Locate the cell with the specified text and output its [x, y] center coordinate. 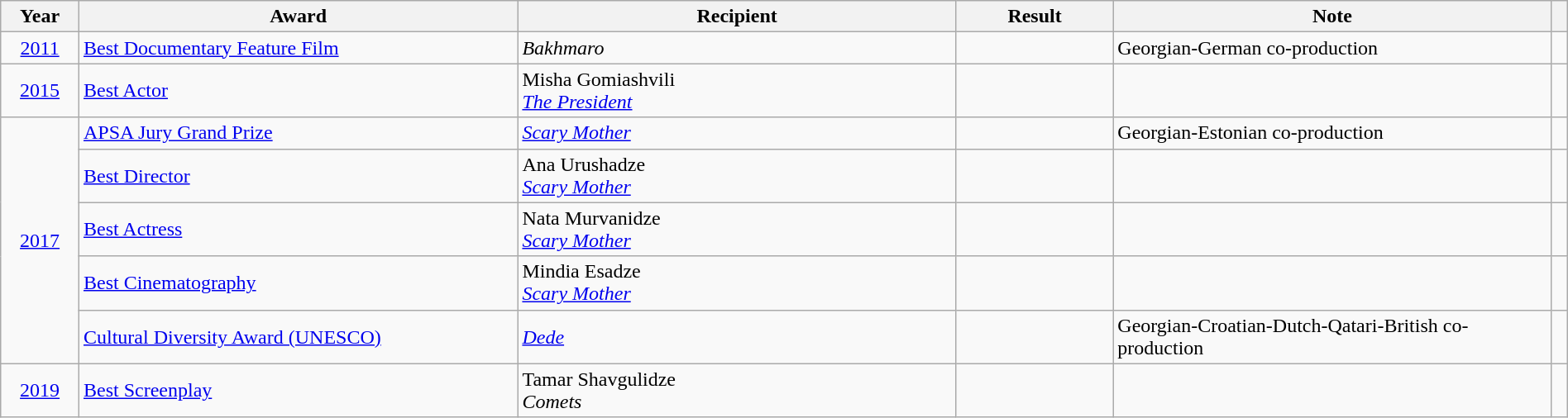
Tamar ShavgulidzeComets [737, 390]
Georgian-German co-production [1332, 48]
Best Director [298, 175]
Bakhmaro [737, 48]
2015 [40, 91]
Recipient [737, 17]
Award [298, 17]
Mindia EsadzeScary Mother [737, 283]
Best Screenplay [298, 390]
Georgian-Estonian co-production [1332, 133]
Note [1332, 17]
Ana UrushadzeScary Mother [737, 175]
2011 [40, 48]
Cultural Diversity Award (UNESCO) [298, 337]
Nata MurvanidzeScary Mother [737, 230]
Result [1034, 17]
Misha GomiashviliThe President [737, 91]
Best Documentary Feature Film [298, 48]
Best Actor [298, 91]
Scary Mother [737, 133]
Best Actress [298, 230]
APSA Jury Grand Prize [298, 133]
Best Cinematography [298, 283]
Year [40, 17]
Georgian-Croatian-Dutch-Qatari-British co-production [1332, 337]
2019 [40, 390]
2017 [40, 240]
Dede [737, 337]
